Return (X, Y) of the center of cell containing provided text 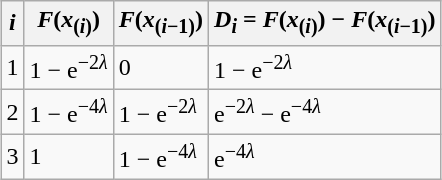
Di = F(x(i)) − F(x(i−1)) (326, 23)
e−2λ − e−4λ (326, 112)
F(x(i)) (68, 23)
0 (160, 68)
3 (12, 156)
F(x(i−1)) (160, 23)
2 (12, 112)
i (12, 23)
e−4λ (326, 156)
